Pinpoint the cell where the given text exists, returning its [x, y] midpoint coordinate. 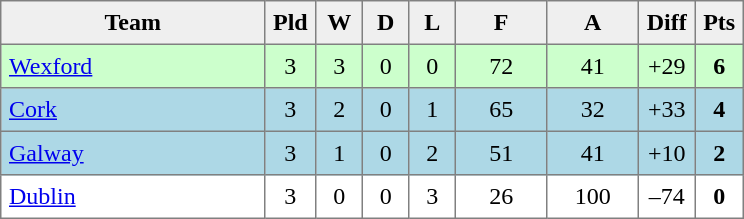
+10 [666, 153]
L [432, 23]
W [339, 23]
+33 [666, 110]
Team [133, 23]
72 [501, 66]
F [501, 23]
32 [593, 110]
65 [501, 110]
A [593, 23]
100 [593, 197]
6 [719, 66]
Pts [719, 23]
Diff [666, 23]
Cork [133, 110]
26 [501, 197]
Dublin [133, 197]
–74 [666, 197]
+29 [666, 66]
D [385, 23]
Pld [290, 23]
51 [501, 153]
Wexford [133, 66]
Galway [133, 153]
4 [719, 110]
